Detect which cell encompasses the target text, then output its [x, y] center coordinate. 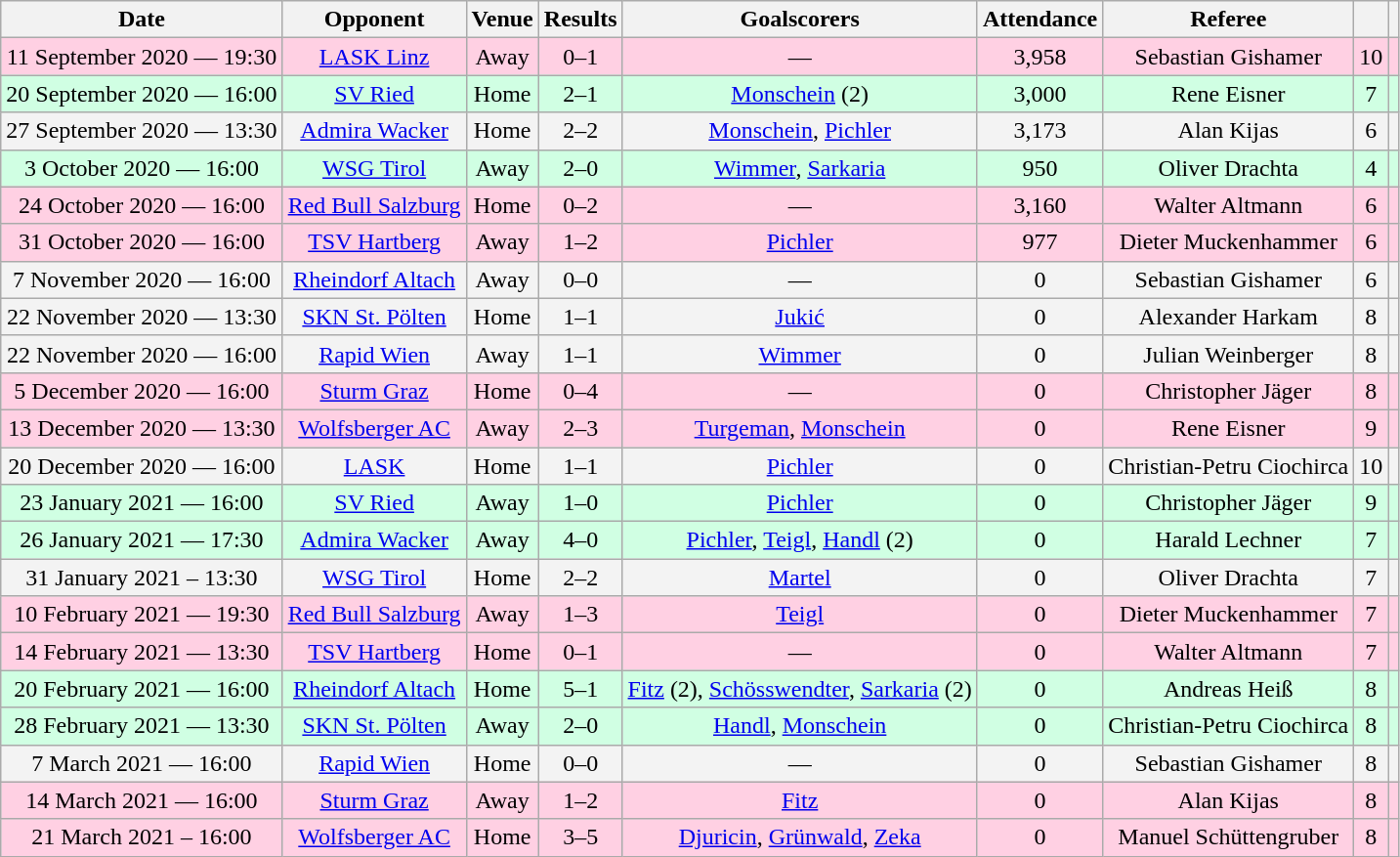
LASK Linz [374, 57]
5–1 [580, 689]
5 December 2020 — 16:00 [142, 391]
20 September 2020 — 16:00 [142, 94]
26 January 2021 — 17:30 [142, 540]
11 September 2020 — 19:30 [142, 57]
28 February 2021 — 13:30 [142, 726]
Djuricin, Grünwald, Zeka [799, 837]
3,958 [1039, 57]
Results [580, 20]
Fitz [799, 800]
Handl, Monschein [799, 726]
Martel [799, 578]
Opponent [374, 20]
22 November 2020 — 13:30 [142, 317]
Date [142, 20]
Attendance [1039, 20]
13 December 2020 — 13:30 [142, 428]
950 [1039, 168]
2–1 [580, 94]
3,160 [1039, 205]
14 February 2021 — 13:30 [142, 652]
3 October 2020 — 16:00 [142, 168]
21 March 2021 – 16:00 [142, 837]
7 November 2020 — 16:00 [142, 279]
3–5 [580, 837]
31 January 2021 – 13:30 [142, 578]
Venue [502, 20]
Andreas Heiß [1229, 689]
Monschein, Pichler [799, 131]
10 February 2021 — 19:30 [142, 615]
Manuel Schüttengruber [1229, 837]
Pichler, Teigl, Handl (2) [799, 540]
LASK [374, 466]
1–3 [580, 615]
Fitz (2), Schösswendter, Sarkaria (2) [799, 689]
22 November 2020 — 16:00 [142, 354]
Teigl [799, 615]
Julian Weinberger [1229, 354]
Harald Lechner [1229, 540]
3,000 [1039, 94]
20 December 2020 — 16:00 [142, 466]
20 February 2021 — 16:00 [142, 689]
24 October 2020 — 16:00 [142, 205]
Referee [1229, 20]
Goalscorers [799, 20]
977 [1039, 242]
27 September 2020 — 13:30 [142, 131]
23 January 2021 — 16:00 [142, 503]
Wimmer, Sarkaria [799, 168]
3,173 [1039, 131]
Jukić [799, 317]
0–2 [580, 205]
Alexander Harkam [1229, 317]
Turgeman, Monschein [799, 428]
Wimmer [799, 354]
4 [1372, 168]
0–4 [580, 391]
1–0 [580, 503]
31 October 2020 — 16:00 [142, 242]
7 March 2021 — 16:00 [142, 763]
Monschein (2) [799, 94]
2–3 [580, 428]
4–0 [580, 540]
14 March 2021 — 16:00 [142, 800]
